Pinpoint the cell where the given text exists, returning its [x, y] midpoint coordinate. 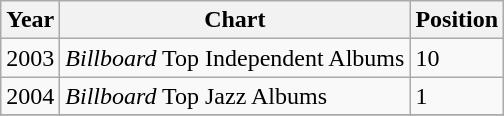
Billboard Top Independent Albums [235, 58]
1 [457, 96]
Chart [235, 20]
Billboard Top Jazz Albums [235, 96]
Year [30, 20]
10 [457, 58]
2004 [30, 96]
Position [457, 20]
2003 [30, 58]
